Identify which cell holds the provided text, then report its (X, Y) central coordinate. 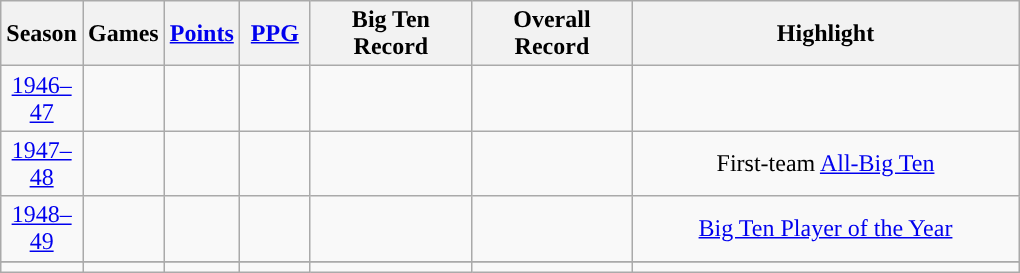
1947–48 (42, 164)
1946–47 (42, 98)
Big Ten Record (390, 34)
Points (202, 34)
Highlight (825, 34)
First-team All-Big Ten (825, 164)
Big Ten Player of the Year (825, 228)
PPG (274, 34)
Games (123, 34)
1948–49 (42, 228)
Season (42, 34)
Overall Record (552, 34)
